From the cell containing the given text, extract its center point as (x, y) coordinate. 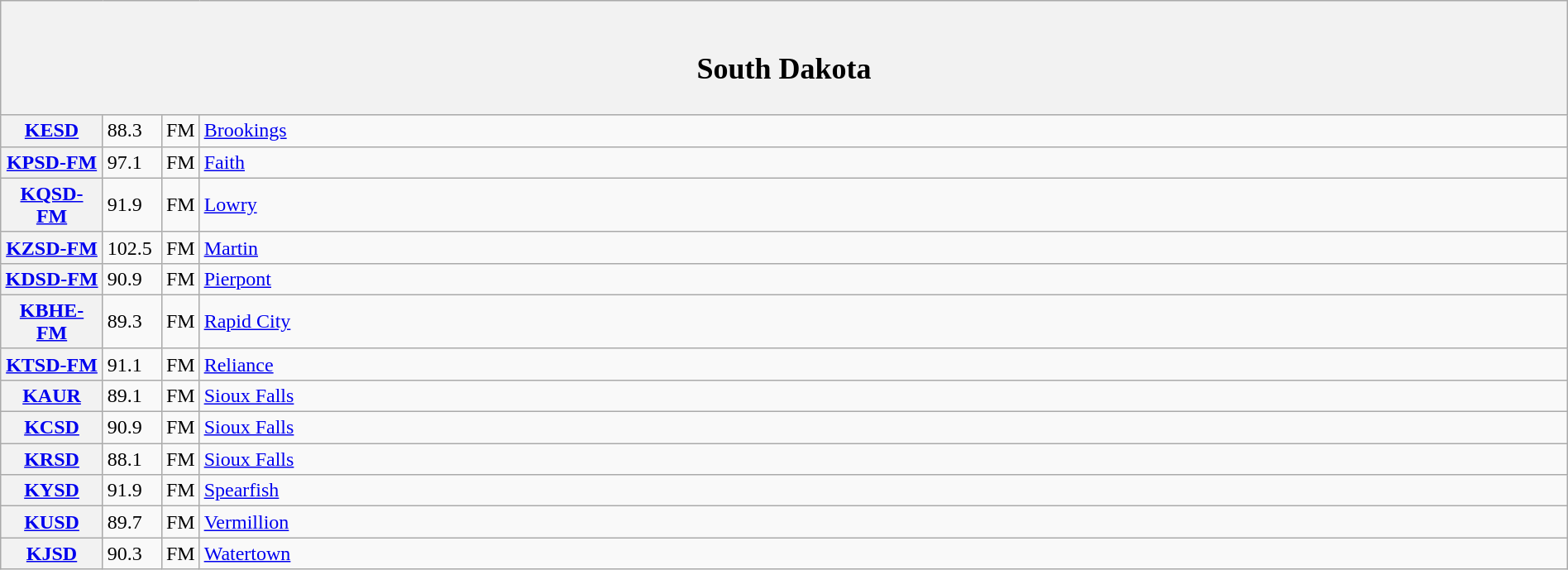
KZSD-FM (52, 247)
KQSD-FM (52, 205)
Rapid City (883, 321)
90.3 (132, 553)
Lowry (883, 205)
Watertown (883, 553)
102.5 (132, 247)
KRSD (52, 459)
Spearfish (883, 491)
KAUR (52, 395)
KESD (52, 131)
South Dakota (784, 58)
Faith (883, 162)
Martin (883, 247)
97.1 (132, 162)
89.7 (132, 522)
Brookings (883, 131)
KTSD-FM (52, 364)
Pierpont (883, 279)
89.3 (132, 321)
KJSD (52, 553)
KCSD (52, 428)
89.1 (132, 395)
Vermillion (883, 522)
KBHE-FM (52, 321)
88.3 (132, 131)
KDSD-FM (52, 279)
KYSD (52, 491)
91.1 (132, 364)
KUSD (52, 522)
KPSD-FM (52, 162)
Reliance (883, 364)
88.1 (132, 459)
